Locate the cell with the specified text and output its (x, y) center coordinate. 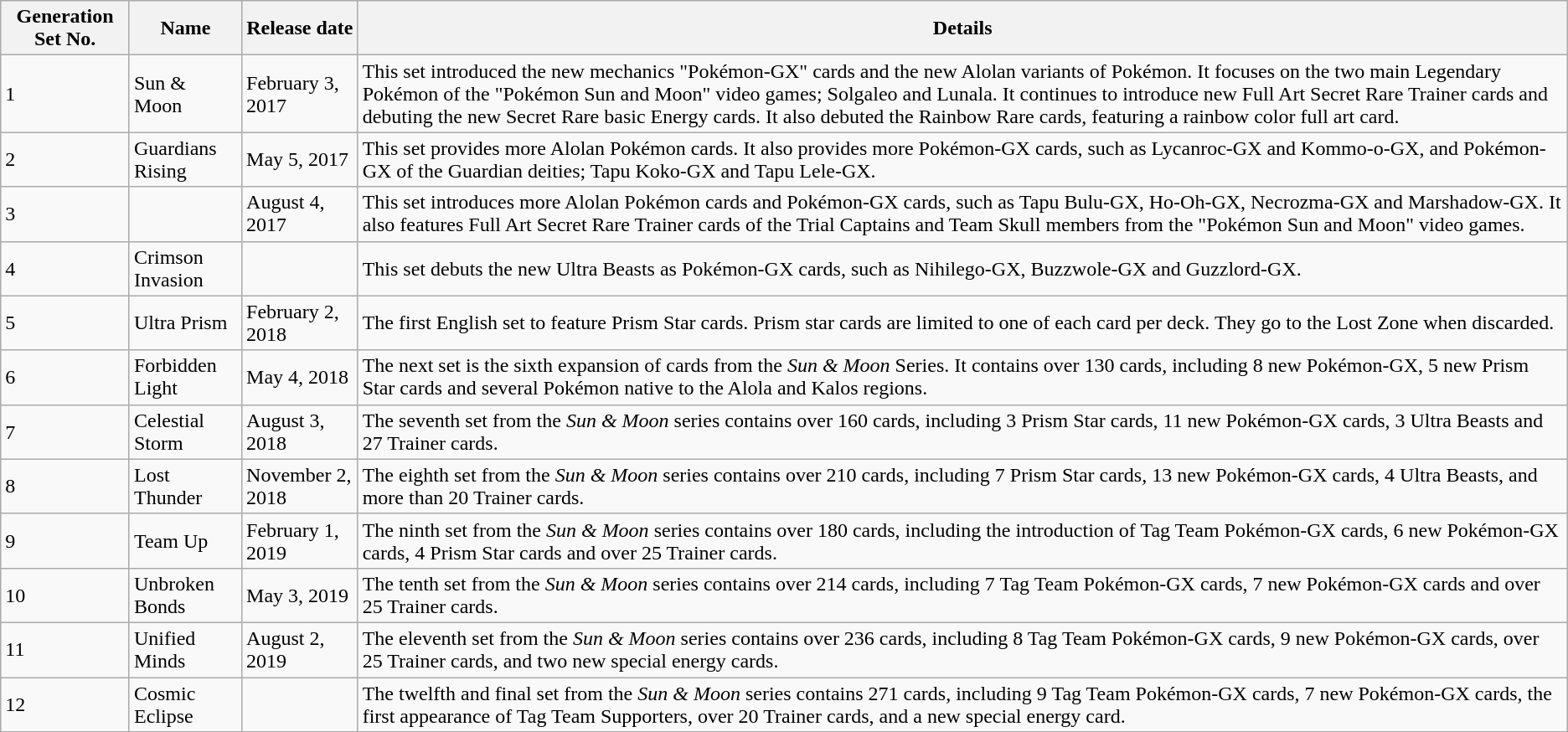
Generation Set No. (65, 28)
February 2, 2018 (300, 323)
Team Up (185, 541)
7 (65, 432)
November 2, 2018 (300, 486)
This set debuts the new Ultra Beasts as Pokémon-GX cards, such as Nihilego-GX, Buzzwole-GX and Guzzlord-GX. (962, 268)
8 (65, 486)
3 (65, 214)
August 4, 2017 (300, 214)
11 (65, 650)
Celestial Storm (185, 432)
Ultra Prism (185, 323)
August 3, 2018 (300, 432)
Sun & Moon (185, 94)
February 1, 2019 (300, 541)
1 (65, 94)
Details (962, 28)
Name (185, 28)
Guardians Rising (185, 159)
2 (65, 159)
August 2, 2019 (300, 650)
10 (65, 595)
Unified Minds (185, 650)
Unbroken Bonds (185, 595)
May 3, 2019 (300, 595)
4 (65, 268)
Forbidden Light (185, 377)
12 (65, 704)
6 (65, 377)
Release date (300, 28)
May 5, 2017 (300, 159)
Crimson Invasion (185, 268)
9 (65, 541)
5 (65, 323)
February 3, 2017 (300, 94)
Cosmic Eclipse (185, 704)
Lost Thunder (185, 486)
May 4, 2018 (300, 377)
